Pinpoint the cell where the given text exists, returning its [X, Y] midpoint coordinate. 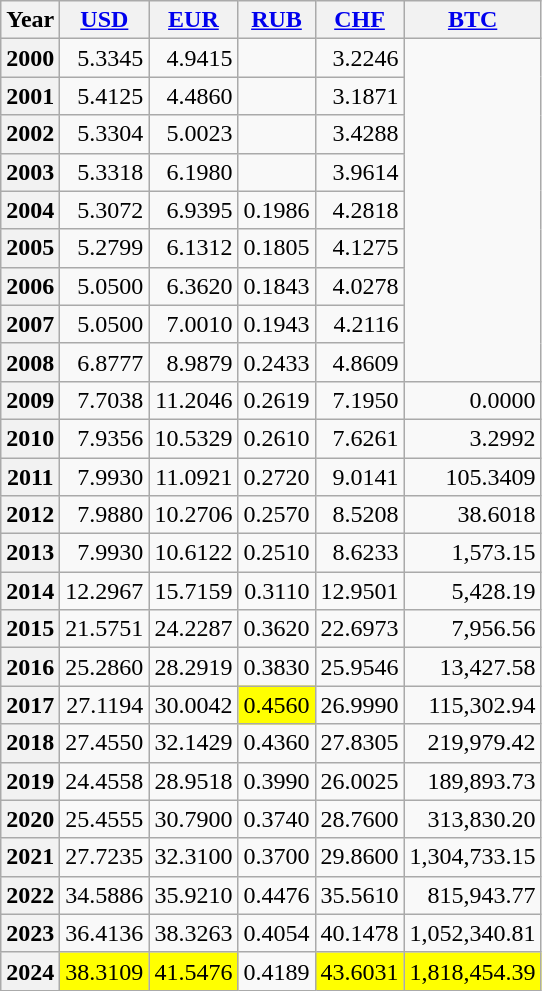
2004 [30, 210]
0.2720 [276, 477]
30.7900 [194, 819]
2023 [30, 933]
0.3110 [276, 591]
15.7159 [194, 591]
0.1843 [276, 286]
2021 [30, 857]
27.4550 [104, 743]
4.0278 [360, 286]
0.1805 [276, 248]
27.8305 [360, 743]
0.2619 [276, 400]
3.1871 [360, 96]
2016 [30, 667]
3.4288 [360, 134]
7.7038 [104, 400]
105.3409 [472, 477]
5.2799 [104, 248]
38.3263 [194, 933]
0.4189 [276, 971]
5.3318 [104, 172]
26.0025 [360, 781]
0.1986 [276, 210]
30.0042 [194, 705]
35.5610 [360, 895]
7.6261 [360, 438]
3.9614 [360, 172]
27.1194 [104, 705]
8.5208 [360, 515]
22.6973 [360, 629]
3.2992 [472, 438]
10.6122 [194, 553]
189,893.73 [472, 781]
0.4054 [276, 933]
38.6018 [472, 515]
115,302.94 [472, 705]
6.9395 [194, 210]
21.5751 [104, 629]
0.2570 [276, 515]
0.2510 [276, 553]
28.9518 [194, 781]
12.2967 [104, 591]
1,304,733.15 [472, 857]
0.3830 [276, 667]
38.3109 [104, 971]
41.5476 [194, 971]
24.2287 [194, 629]
815,943.77 [472, 895]
0.2610 [276, 438]
6.8777 [104, 362]
32.1429 [194, 743]
7.9356 [104, 438]
1,818,454.39 [472, 971]
0.3990 [276, 781]
7.1950 [360, 400]
29.8600 [360, 857]
4.9415 [194, 58]
4.2116 [360, 324]
0.3620 [276, 629]
2005 [30, 248]
5.0023 [194, 134]
2018 [30, 743]
2007 [30, 324]
2003 [30, 172]
CHF [360, 20]
32.3100 [194, 857]
5,428.19 [472, 591]
1,052,340.81 [472, 933]
25.9546 [360, 667]
2011 [30, 477]
2006 [30, 286]
7.9880 [104, 515]
RUB [276, 20]
2002 [30, 134]
2017 [30, 705]
25.2860 [104, 667]
10.5329 [194, 438]
2009 [30, 400]
4.8609 [360, 362]
2015 [30, 629]
6.1980 [194, 172]
1,573.15 [472, 553]
6.3620 [194, 286]
2019 [30, 781]
11.0921 [194, 477]
2013 [30, 553]
8.9879 [194, 362]
2008 [30, 362]
5.3072 [104, 210]
BTC [472, 20]
24.4558 [104, 781]
6.1312 [194, 248]
2001 [30, 96]
0.3740 [276, 819]
2022 [30, 895]
2014 [30, 591]
5.4125 [104, 96]
219,979.42 [472, 743]
3.2246 [360, 58]
0.3700 [276, 857]
13,427.58 [472, 667]
0.1943 [276, 324]
2020 [30, 819]
0.0000 [472, 400]
7.0010 [194, 324]
0.4360 [276, 743]
36.4136 [104, 933]
4.4860 [194, 96]
USD [104, 20]
9.0141 [360, 477]
34.5886 [104, 895]
2024 [30, 971]
11.2046 [194, 400]
5.3345 [104, 58]
43.6031 [360, 971]
0.2433 [276, 362]
27.7235 [104, 857]
8.6233 [360, 553]
2000 [30, 58]
40.1478 [360, 933]
4.2818 [360, 210]
2012 [30, 515]
25.4555 [104, 819]
5.3304 [104, 134]
2010 [30, 438]
12.9501 [360, 591]
28.7600 [360, 819]
EUR [194, 20]
0.4476 [276, 895]
313,830.20 [472, 819]
Year [30, 20]
0.4560 [276, 705]
35.9210 [194, 895]
28.2919 [194, 667]
10.2706 [194, 515]
4.1275 [360, 248]
26.9990 [360, 705]
7,956.56 [472, 629]
